Capture the cell that displays the provided text and extract its (X, Y) central coordinate. 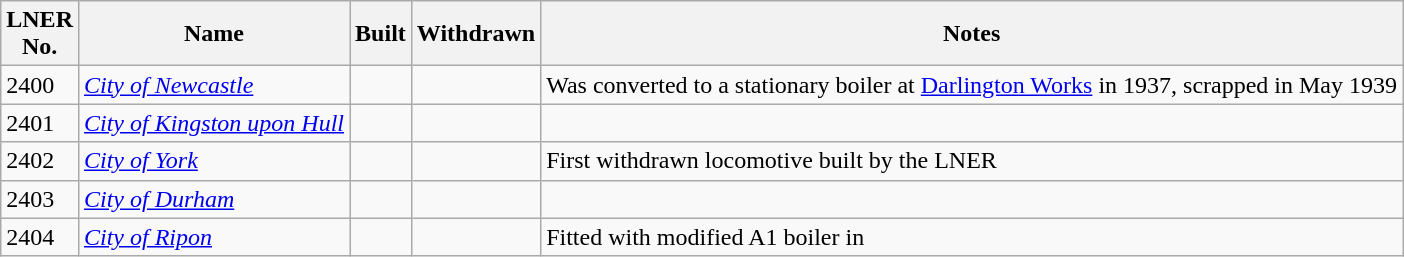
Fitted with modified A1 boiler in (972, 237)
Name (214, 34)
City of York (214, 161)
LNERNo. (40, 34)
2402 (40, 161)
2403 (40, 199)
Built (381, 34)
Was converted to a stationary boiler at Darlington Works in 1937, scrapped in May 1939 (972, 85)
City of Durham (214, 199)
Notes (972, 34)
2404 (40, 237)
City of Kingston upon Hull (214, 123)
City of Newcastle (214, 85)
2400 (40, 85)
First withdrawn locomotive built by the LNER (972, 161)
City of Ripon (214, 237)
2401 (40, 123)
Withdrawn (476, 34)
